For the text-containing cell, return its midpoint in [X, Y] coordinate format. 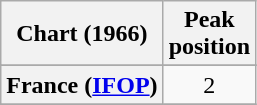
Peakposition [209, 34]
2 [209, 85]
France (IFOP) [82, 85]
Chart (1966) [82, 34]
